Extract the (x, y) coordinate from the center of the cell holding the provided text.  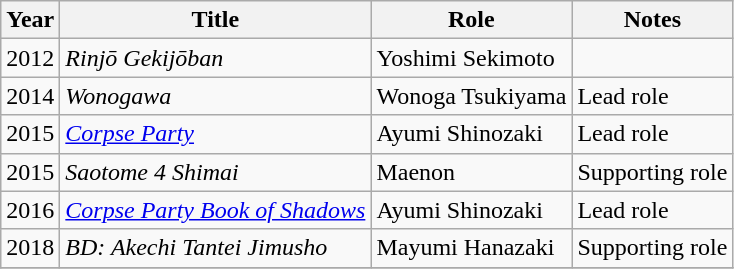
2018 (30, 248)
Yoshimi Sekimoto (472, 58)
Corpse Party Book of Shadows (216, 210)
Saotome 4 Shimai (216, 172)
Notes (652, 20)
BD: Akechi Tantei Jimusho (216, 248)
Wonoga Tsukiyama (472, 96)
Corpse Party (216, 134)
2014 (30, 96)
2012 (30, 58)
Rinjō Gekijōban (216, 58)
Maenon (472, 172)
Wonogawa (216, 96)
Role (472, 20)
Year (30, 20)
Mayumi Hanazaki (472, 248)
Title (216, 20)
2016 (30, 210)
